Identify which cell holds the provided text, then report its (x, y) central coordinate. 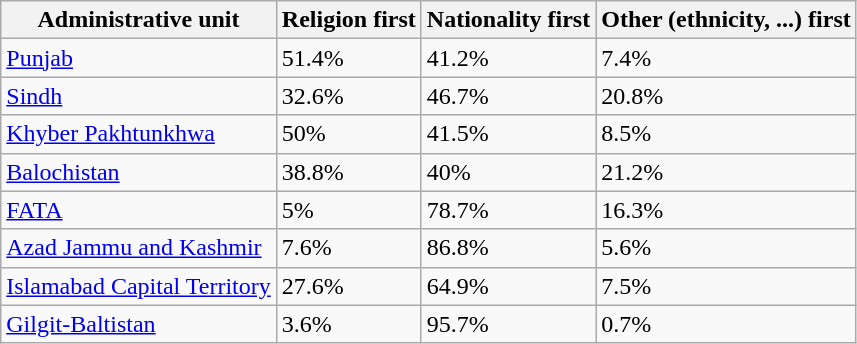
46.7% (508, 96)
64.9% (508, 286)
Islamabad Capital Territory (139, 286)
Punjab (139, 58)
Religion first (348, 20)
Nationality first (508, 20)
7.5% (726, 286)
41.2% (508, 58)
Gilgit-Baltistan (139, 324)
16.3% (726, 210)
Other (ethnicity, ...) first (726, 20)
5% (348, 210)
Administrative unit (139, 20)
7.4% (726, 58)
Sindh (139, 96)
Khyber Pakhtunkhwa (139, 134)
20.8% (726, 96)
51.4% (348, 58)
Azad Jammu and Kashmir (139, 248)
8.5% (726, 134)
95.7% (508, 324)
21.2% (726, 172)
7.6% (348, 248)
50% (348, 134)
5.6% (726, 248)
3.6% (348, 324)
41.5% (508, 134)
38.8% (348, 172)
32.6% (348, 96)
27.6% (348, 286)
Balochistan (139, 172)
78.7% (508, 210)
FATA (139, 210)
86.8% (508, 248)
40% (508, 172)
0.7% (726, 324)
